Locate the cell with the specified text and output its (X, Y) center coordinate. 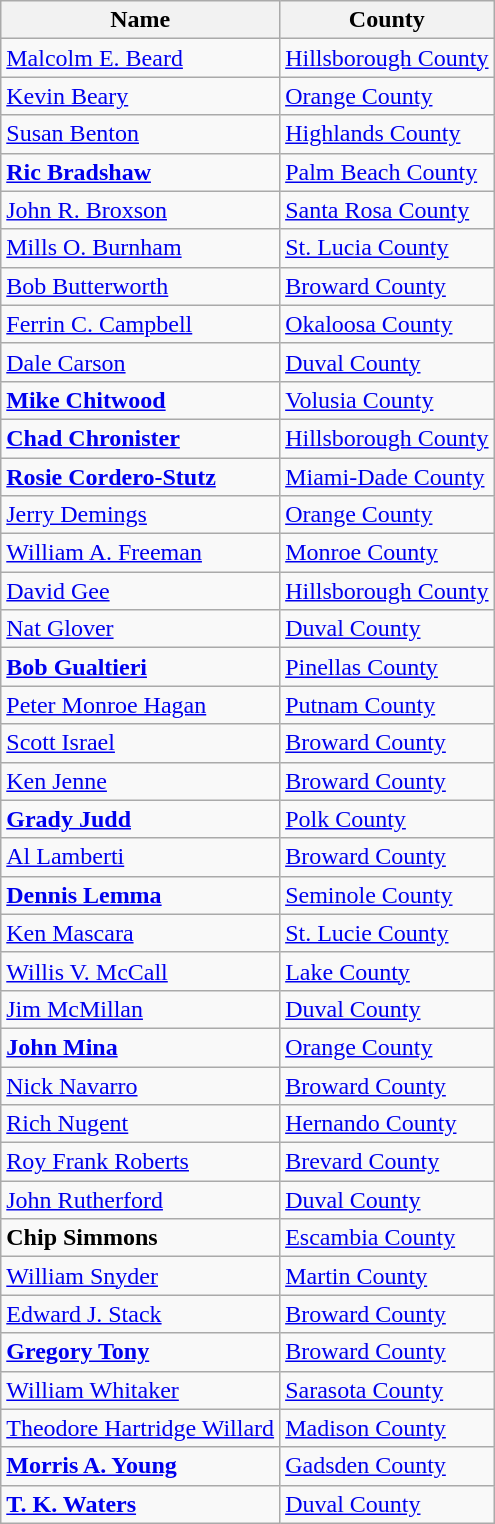
Seminole County (387, 895)
William Whitaker (140, 1390)
Nick Navarro (140, 1085)
Pinellas County (387, 667)
Lake County (387, 971)
St. Lucia County (387, 248)
T. K. Waters (140, 1504)
Polk County (387, 819)
Peter Monroe Hagan (140, 705)
Hernando County (387, 1124)
Monroe County (387, 553)
Mills O. Burnham (140, 248)
Gadsden County (387, 1466)
David Gee (140, 591)
Miami-Dade County (387, 477)
Volusia County (387, 400)
Madison County (387, 1428)
Rosie Cordero-Stutz (140, 477)
Mike Chitwood (140, 400)
Palm Beach County (387, 172)
Martin County (387, 1276)
Bob Butterworth (140, 286)
Jerry Demings (140, 515)
Santa Rosa County (387, 210)
William Snyder (140, 1276)
Nat Glover (140, 629)
John R. Broxson (140, 210)
Escambia County (387, 1238)
John Rutherford (140, 1200)
William A. Freeman (140, 553)
Roy Frank Roberts (140, 1162)
Name (140, 20)
John Mina (140, 1047)
St. Lucie County (387, 933)
Grady Judd (140, 819)
Sarasota County (387, 1390)
County (387, 20)
Morris A. Young (140, 1466)
Ken Jenne (140, 781)
Al Lamberti (140, 857)
Gregory Tony (140, 1352)
Susan Benton (140, 134)
Theodore Hartridge Willard (140, 1428)
Edward J. Stack (140, 1314)
Dale Carson (140, 362)
Brevard County (387, 1162)
Ferrin C. Campbell (140, 324)
Putnam County (387, 705)
Ric Bradshaw (140, 172)
Kevin Beary (140, 96)
Dennis Lemma (140, 895)
Chip Simmons (140, 1238)
Scott Israel (140, 743)
Okaloosa County (387, 324)
Bob Gualtieri (140, 667)
Rich Nugent (140, 1124)
Chad Chronister (140, 438)
Willis V. McCall (140, 971)
Jim McMillan (140, 1009)
Ken Mascara (140, 933)
Malcolm E. Beard (140, 58)
Highlands County (387, 134)
